Output the [x, y] coordinate of the center of the cell containing the given text.  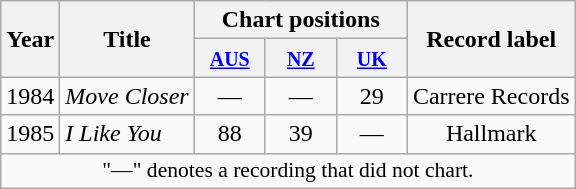
Title [127, 39]
39 [300, 134]
1984 [30, 96]
"—" denotes a recording that did not chart. [288, 171]
NZ [300, 58]
AUS [230, 58]
29 [372, 96]
Move Closer [127, 96]
Hallmark [491, 134]
UK [372, 58]
I Like You [127, 134]
Record label [491, 39]
1985 [30, 134]
Carrere Records [491, 96]
Year [30, 39]
Chart positions [300, 20]
88 [230, 134]
